For the text-containing cell, return its midpoint in [x, y] coordinate format. 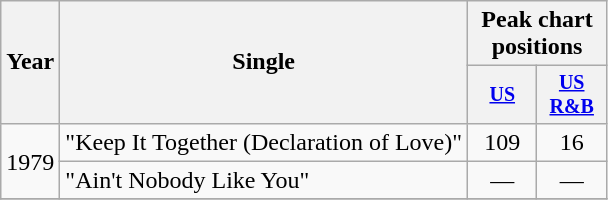
1979 [30, 161]
16 [572, 142]
Year [30, 62]
US [502, 94]
USR&B [572, 94]
109 [502, 142]
"Ain't Nobody Like You" [264, 180]
Single [264, 62]
"Keep It Together (Declaration of Love)" [264, 142]
Peak chart positions [538, 34]
